Provide the (x, y) coordinate of the cell's center where the given text is located.  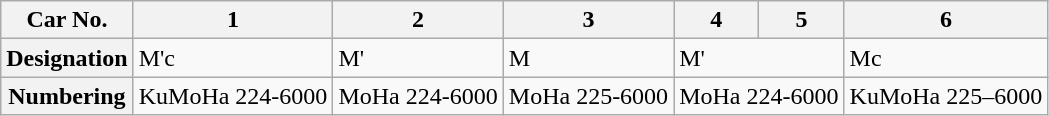
Designation (67, 58)
4 (716, 20)
M (588, 58)
6 (946, 20)
Car No. (67, 20)
M'c (233, 58)
KuMoHa 225–6000 (946, 96)
5 (802, 20)
Mc (946, 58)
MoHa 225-6000 (588, 96)
1 (233, 20)
Numbering (67, 96)
2 (418, 20)
3 (588, 20)
KuMoHa 224-6000 (233, 96)
